Capture the cell that displays the provided text and extract its [X, Y] central coordinate. 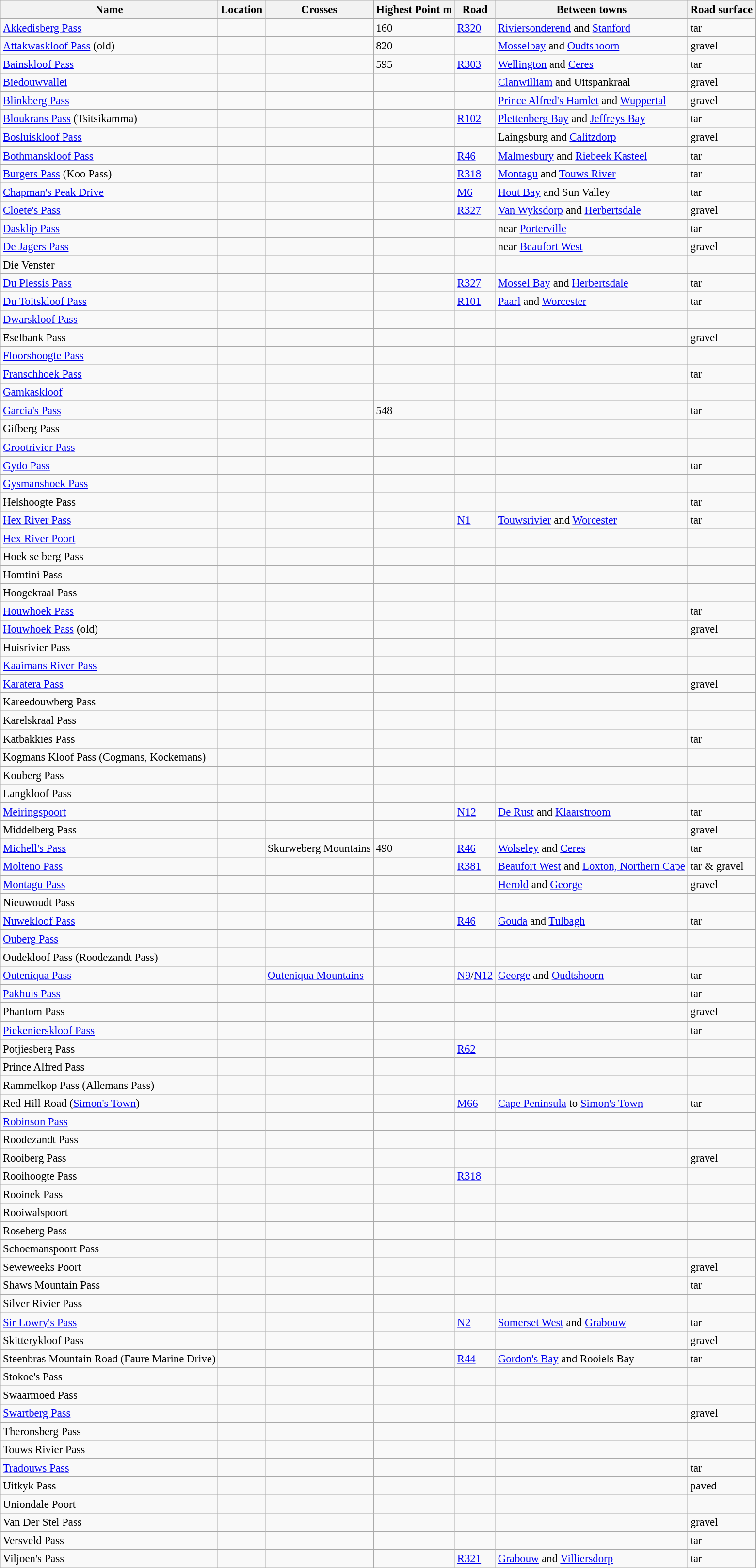
Mossel Bay and Herbertsdale [592, 283]
Hex River Poort [110, 538]
Swartberg Pass [110, 1413]
Prince Alfred Pass [110, 1067]
Name [110, 10]
Red Hill Road (Simon's Town) [110, 1104]
Kouberg Pass [110, 775]
Malmesbury and Riebeek Kasteel [592, 156]
N1 [475, 520]
Outeniqua Mountains [319, 976]
Middelberg Pass [110, 830]
Du Toitskloof Pass [110, 301]
Biedouwvallei [110, 82]
M66 [475, 1104]
Rooiwalspoort [110, 1213]
Hoek se berg Pass [110, 557]
Phantom Pass [110, 1012]
Molteno Pass [110, 866]
Montagu and Touws River [592, 174]
Beaufort West and Loxton, Northern Cape [592, 866]
Langkloof Pass [110, 793]
160 [414, 28]
Laingsburg and Calitzdorp [592, 137]
Bloukrans Pass (Tsitsikamma) [110, 119]
Nuwekloof Pass [110, 921]
Potjiesberg Pass [110, 1049]
Paarl and Worcester [592, 301]
Nieuwoudt Pass [110, 903]
Gysmanshoek Pass [110, 483]
Gifberg Pass [110, 429]
Roseberg Pass [110, 1231]
Kareedouwberg Pass [110, 703]
Bothmanskloof Pass [110, 156]
De Rust and Klaarstroom [592, 812]
R102 [475, 119]
Pakhuis Pass [110, 994]
Rammelkop Pass (Allemans Pass) [110, 1085]
Karatera Pass [110, 684]
R44 [475, 1359]
near Beaufort West [592, 247]
tar & gravel [722, 866]
N2 [475, 1322]
Gouda and Tulbagh [592, 921]
Theronsberg Pass [110, 1431]
Huisrivier Pass [110, 648]
Karelskraal Pass [110, 720]
820 [414, 46]
Homtini Pass [110, 575]
Tradouws Pass [110, 1468]
Bainskloof Pass [110, 64]
Van Wyksdorp and Herbertsdale [592, 210]
Die Venster [110, 265]
548 [414, 411]
Katbakkies Pass [110, 739]
Dasklip Pass [110, 228]
Akkedisberg Pass [110, 28]
Wellington and Ceres [592, 64]
Sir Lowry's Pass [110, 1322]
Bosluiskloof Pass [110, 137]
Attakwaskloof Pass (old) [110, 46]
Crosses [319, 10]
Ouberg Pass [110, 939]
Michell's Pass [110, 848]
R321 [475, 1559]
Road [475, 10]
Somerset West and Grabouw [592, 1322]
Location [241, 10]
Du Plessis Pass [110, 283]
Road surface [722, 10]
Hout Bay and Sun Valley [592, 192]
Steenbras Mountain Road (Faure Marine Drive) [110, 1359]
Dwarskloof Pass [110, 320]
Herold and George [592, 884]
N12 [475, 812]
Swaarmoed Pass [110, 1395]
Meiringspoort [110, 812]
Stokoe's Pass [110, 1376]
Mosselbay and Oudtshoorn [592, 46]
Cloete's Pass [110, 210]
Eselbank Pass [110, 338]
Blinkberg Pass [110, 101]
Robinson Pass [110, 1121]
Uniondale Poort [110, 1504]
Viljoen's Pass [110, 1559]
Hoogekraal Pass [110, 593]
George and Oudtshoorn [592, 976]
Rooihoogte Pass [110, 1176]
R320 [475, 28]
Gamkaskloof [110, 392]
Prince Alfred's Hamlet and Wuppertal [592, 101]
Touws Rivier Pass [110, 1450]
Helshoogte Pass [110, 502]
M6 [475, 192]
Silver Rivier Pass [110, 1304]
N9/N12 [475, 976]
Seweweeks Poort [110, 1267]
Piekenierskloof Pass [110, 1030]
Cape Peninsula to Simon's Town [592, 1104]
Van Der Stel Pass [110, 1522]
R62 [475, 1049]
Touwsrivier and Worcester [592, 520]
Skitterykloof Pass [110, 1340]
Rooinek Pass [110, 1195]
Houwhoek Pass (old) [110, 629]
R303 [475, 64]
R381 [475, 866]
Gydo Pass [110, 465]
Between towns [592, 10]
Shaws Mountain Pass [110, 1285]
De Jagers Pass [110, 247]
Plettenberg Bay and Jeffreys Bay [592, 119]
490 [414, 848]
Franschhoek Pass [110, 374]
595 [414, 64]
Montagu Pass [110, 884]
Kaaimans River Pass [110, 666]
Gordon's Bay and Rooiels Bay [592, 1359]
R101 [475, 301]
Burgers Pass (Koo Pass) [110, 174]
Skurweberg Mountains [319, 848]
Houwhoek Pass [110, 611]
Oudekloof Pass (Roodezandt Pass) [110, 958]
Floorshoogte Pass [110, 356]
Highest Point m [414, 10]
near Porterville [592, 228]
Grootrivier Pass [110, 447]
Clanwilliam and Uitspankraal [592, 82]
Chapman's Peak Drive [110, 192]
Hex River Pass [110, 520]
paved [722, 1486]
Uitkyk Pass [110, 1486]
Rooiberg Pass [110, 1158]
Versveld Pass [110, 1541]
Kogmans Kloof Pass (Cogmans, Kockemans) [110, 757]
Schoemanspoort Pass [110, 1249]
Outeniqua Pass [110, 976]
Roodezandt Pass [110, 1140]
Wolseley and Ceres [592, 848]
Grabouw and Villiersdorp [592, 1559]
Garcia's Pass [110, 411]
Riviersonderend and Stanford [592, 28]
